Output the (x, y) coordinate of the center of the cell containing the given text.  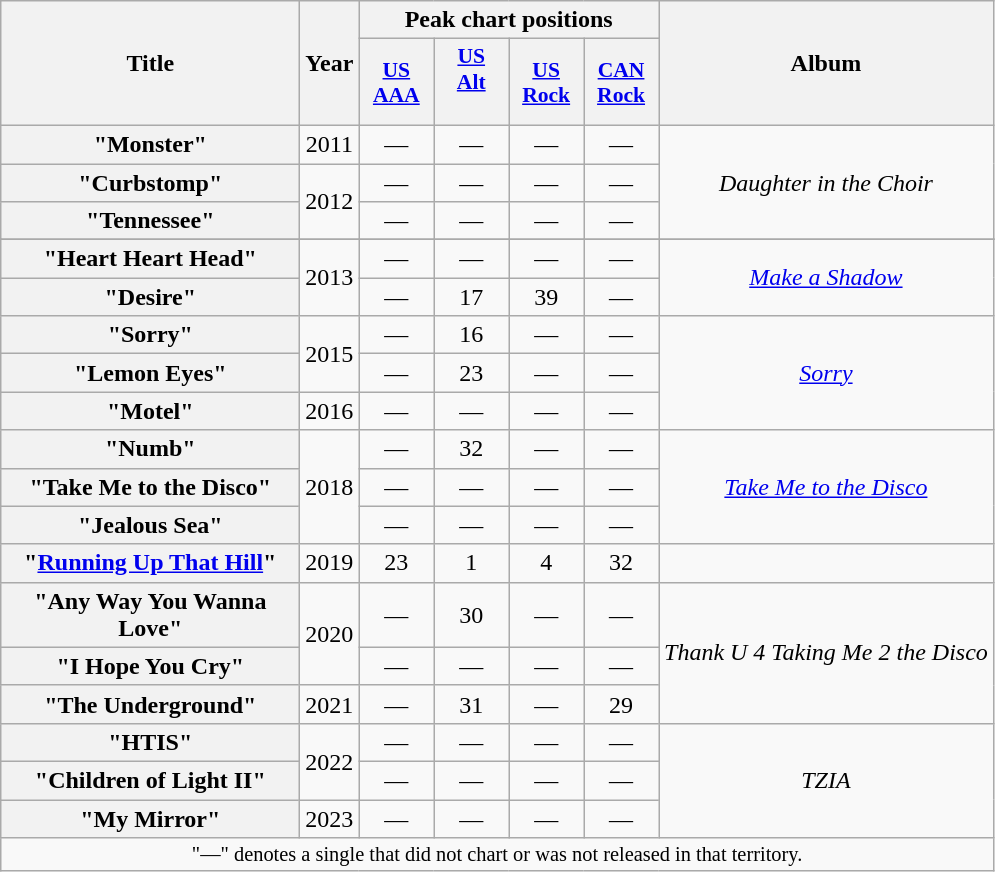
39 (546, 297)
TZIA (826, 780)
"Monster" (150, 144)
"I Hope You Cry" (150, 666)
29 (622, 704)
"Jealous Sea" (150, 525)
USAlt (472, 82)
"Heart Heart Head" (150, 259)
2022 (330, 761)
Year (330, 64)
"Lemon Eyes" (150, 373)
"Children of Light II" (150, 780)
2018 (330, 487)
"Any Way You Wanna Love" (150, 614)
2020 (330, 634)
30 (472, 614)
2011 (330, 144)
"HTIS" (150, 742)
2012 (330, 202)
2015 (330, 354)
"Curbstomp" (150, 183)
"My Mirror" (150, 819)
"—" denotes a single that did not chart or was not released in that territory. (498, 855)
CANRock (622, 82)
1 (472, 563)
4 (546, 563)
"Sorry" (150, 335)
"Desire" (150, 297)
"Running Up That Hill" (150, 563)
2023 (330, 819)
31 (472, 704)
Daughter in the Choir (826, 182)
2021 (330, 704)
17 (472, 297)
"The Underground" (150, 704)
"Motel" (150, 411)
USAAA (396, 82)
Take Me to the Disco (826, 487)
16 (472, 335)
"Take Me to the Disco" (150, 487)
Make a Shadow (826, 278)
"Tennessee" (150, 221)
Sorry (826, 373)
Peak chart positions (509, 20)
2016 (330, 411)
Title (150, 64)
2013 (330, 278)
Thank U 4 Taking Me 2 the Disco (826, 652)
USRock (546, 82)
2019 (330, 563)
"Numb" (150, 449)
Album (826, 64)
